Scan for the cell matching the given text and deliver its [X, Y] coordinate at center. 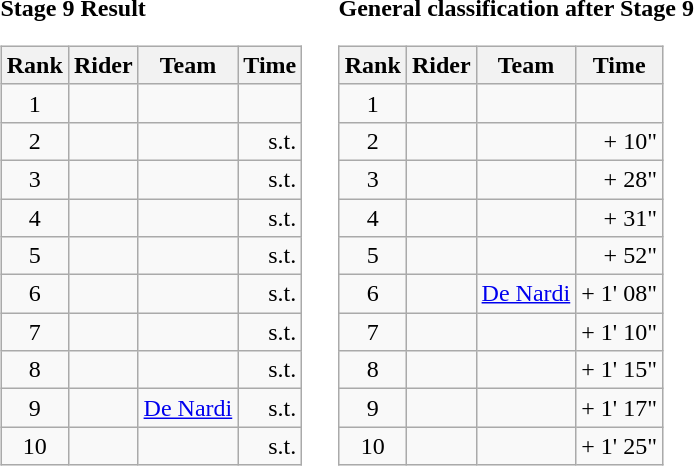
+ 52" [620, 256]
+ 31" [620, 217]
+ 1' 10" [620, 332]
+ 28" [620, 179]
+ 1' 17" [620, 408]
+ 1' 15" [620, 370]
+ 1' 08" [620, 294]
+ 10" [620, 141]
+ 1' 25" [620, 446]
